For the text-containing cell, return its midpoint in [X, Y] coordinate format. 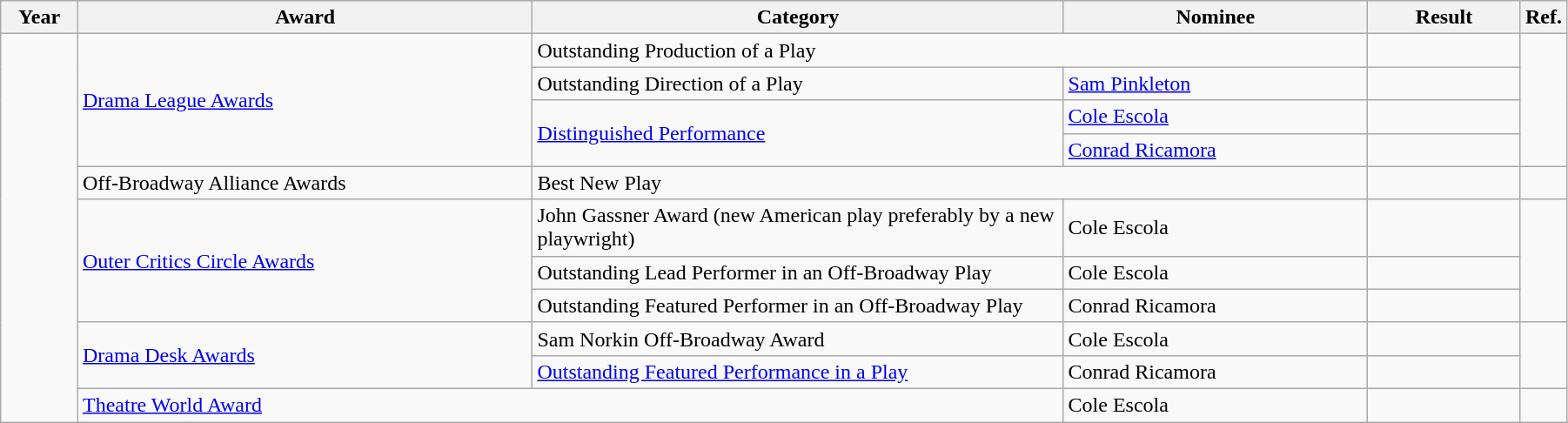
Year [40, 17]
Outstanding Direction of a Play [798, 84]
Result [1444, 17]
Category [798, 17]
Outstanding Production of a Play [950, 50]
Distinguished Performance [798, 133]
John Gassner Award (new American play preferably by a new playwright) [798, 228]
Ref. [1544, 17]
Outstanding Featured Performer in an Off-Broadway Play [798, 305]
Theatre World Award [571, 405]
Nominee [1216, 17]
Outstanding Featured Performance in a Play [798, 372]
Sam Pinkleton [1216, 84]
Off-Broadway Alliance Awards [305, 183]
Drama Desk Awards [305, 355]
Sam Norkin Off-Broadway Award [798, 339]
Outer Critics Circle Awards [305, 261]
Outstanding Lead Performer in an Off-Broadway Play [798, 272]
Drama League Awards [305, 100]
Best New Play [950, 183]
Award [305, 17]
